Find where the given text appears and provide that cell's center as [x, y] coordinate. 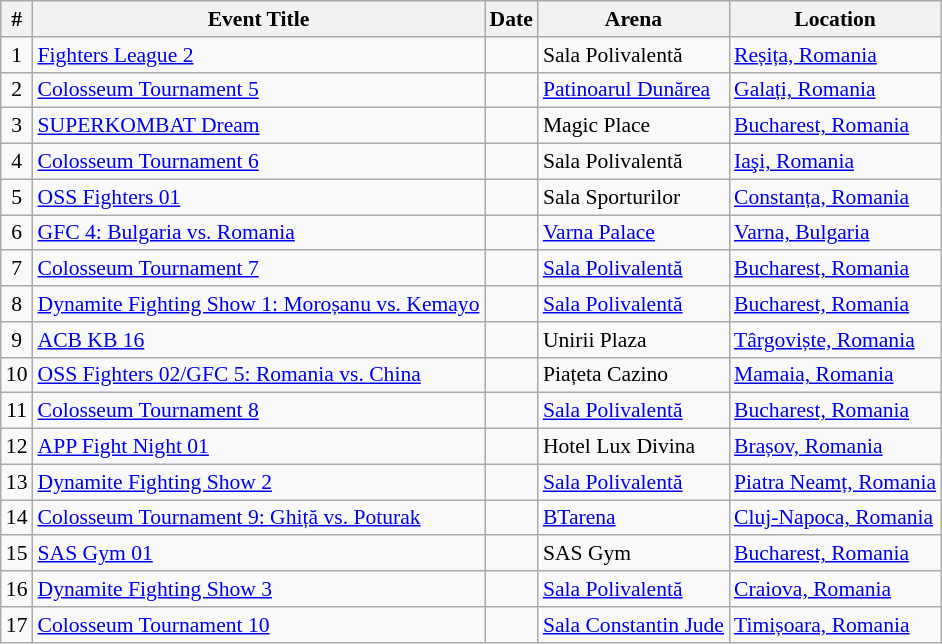
14 [17, 518]
APP Fight Night 01 [259, 447]
Timișoara, Romania [835, 625]
6 [17, 233]
Reșița, Romania [835, 55]
Craiova, Romania [835, 589]
16 [17, 589]
Colosseum Tournament 9: Ghiță vs. Poturak [259, 518]
Colosseum Tournament 8 [259, 411]
Cluj-Napoca, Romania [835, 518]
1 [17, 55]
Colosseum Tournament 7 [259, 269]
SUPERKOMBAT Dream [259, 126]
# [17, 19]
OSS Fighters 02/GFC 5: Romania vs. China [259, 375]
10 [17, 375]
17 [17, 625]
5 [17, 197]
OSS Fighters 01 [259, 197]
Fighters League 2 [259, 55]
4 [17, 162]
12 [17, 447]
Date [512, 19]
Event Title [259, 19]
Sala Sporturilor [634, 197]
Piațeta Cazino [634, 375]
Mamaia, Romania [835, 375]
Varna, Bulgaria [835, 233]
Târgoviște, Romania [835, 340]
Constanța, Romania [835, 197]
Colosseum Tournament 6 [259, 162]
Brașov, Romania [835, 447]
GFC 4: Bulgaria vs. Romania [259, 233]
15 [17, 554]
Unirii Plaza [634, 340]
Iaşi, Romania [835, 162]
Dynamite Fighting Show 3 [259, 589]
Piatra Neamț, Romania [835, 482]
11 [17, 411]
Hotel Lux Divina [634, 447]
Galați, Romania [835, 90]
9 [17, 340]
3 [17, 126]
Dynamite Fighting Show 1: Moroșanu vs. Kemayo [259, 304]
2 [17, 90]
ACB KB 16 [259, 340]
Sala Constantin Jude [634, 625]
Location [835, 19]
13 [17, 482]
8 [17, 304]
Arena [634, 19]
SAS Gym 01 [259, 554]
7 [17, 269]
Colosseum Tournament 10 [259, 625]
BTarena [634, 518]
Varna Palace [634, 233]
Patinoarul Dunărea [634, 90]
Dynamite Fighting Show 2 [259, 482]
Magic Place [634, 126]
Colosseum Tournament 5 [259, 90]
SAS Gym [634, 554]
